Pinpoint the cell where the given text exists, returning its (X, Y) midpoint coordinate. 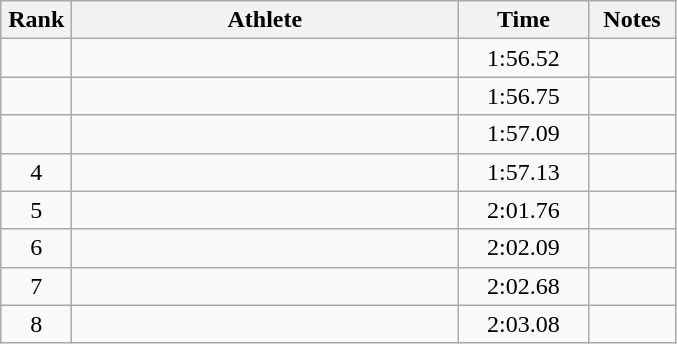
4 (36, 172)
Athlete (265, 20)
2:01.76 (524, 210)
7 (36, 286)
1:56.75 (524, 96)
1:57.09 (524, 134)
1:56.52 (524, 58)
Time (524, 20)
2:02.09 (524, 248)
8 (36, 324)
6 (36, 248)
2:02.68 (524, 286)
2:03.08 (524, 324)
Notes (632, 20)
1:57.13 (524, 172)
5 (36, 210)
Rank (36, 20)
